For the text-containing cell, return its midpoint in [X, Y] coordinate format. 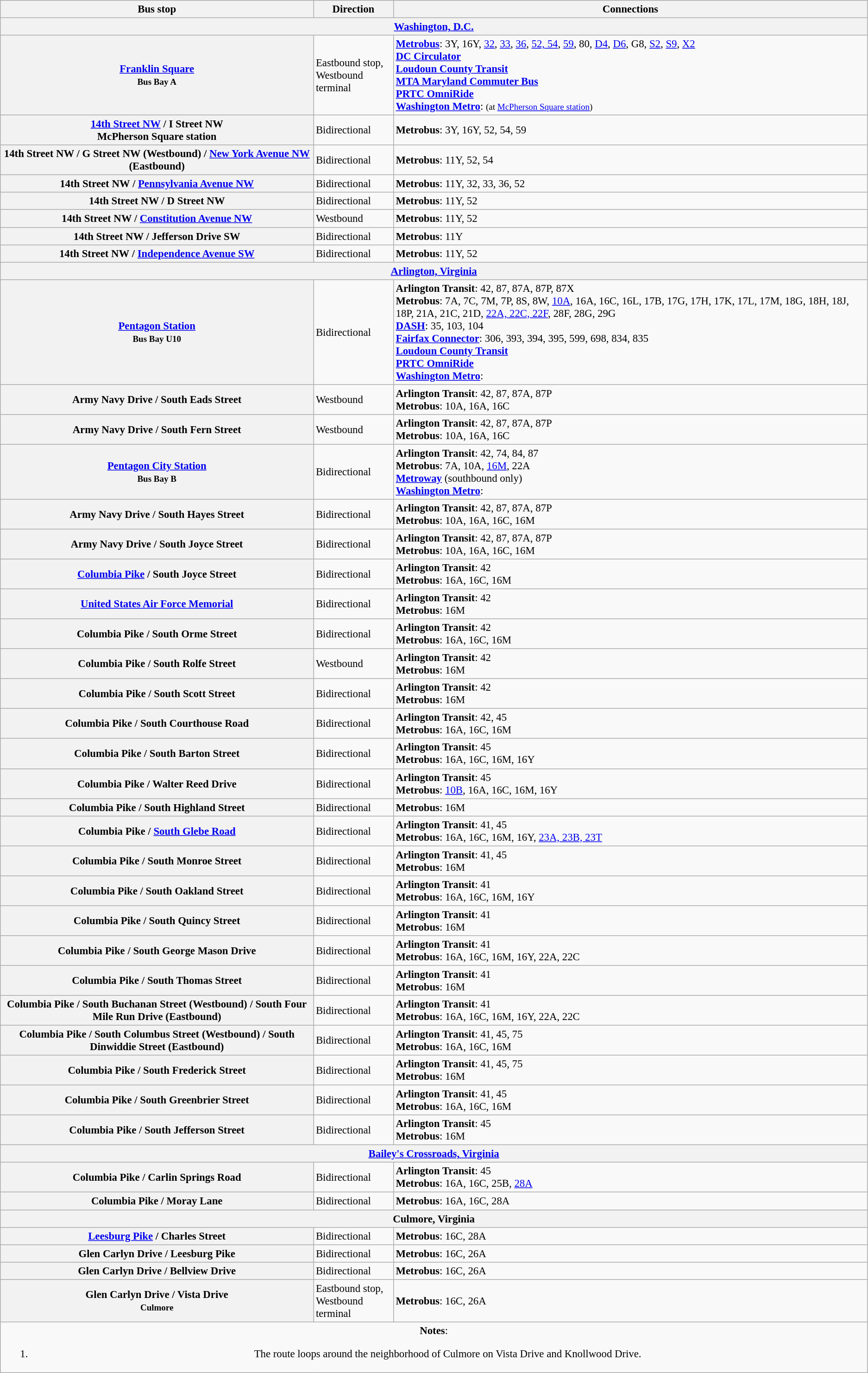
Arlington Transit: 45 Metrobus: 10B, 16A, 16C, 16M, 16Y [630, 784]
Army Navy Drive / South Eads Street [157, 399]
United States Air Force Memorial [157, 604]
14th Street NW / Constitution Avenue NW [157, 219]
Columbia Pike / South Monroe Street [157, 861]
Arlington Transit: 45 Metrobus: 16A, 16C, 25B, 28A [630, 1178]
Columbia Pike / South Courthouse Road [157, 724]
Columbia Pike / South Frederick Street [157, 1070]
Notes:The route loops around the neighborhood of Culmore on Vista Drive and Knollwood Drive. [434, 1348]
Arlington, Virginia [434, 271]
Arlington Transit: 41, 45, 75 Metrobus: 16A, 16C, 16M [630, 1040]
Columbia Pike / South Highland Street [157, 807]
Columbia Pike / South Columbus Street (Westbound) / South Dinwiddie Street (Eastbound) [157, 1040]
Connections [630, 9]
Army Navy Drive / South Hayes Street [157, 514]
Washington, D.C. [434, 27]
Glen Carlyn Drive / Vista DriveCulmore [157, 1301]
Columbia Pike / Moray Lane [157, 1201]
Columbia Pike / South Jefferson Street [157, 1130]
Columbia Pike / South Oakland Street [157, 891]
Columbia Pike / South Glebe Road [157, 831]
14th Street NW / I Street NWMcPherson Square station [157, 131]
Leesburg Pike / Charles Street [157, 1236]
Metrobus: 16A, 16C, 28A [630, 1201]
Columbia Pike / South Joyce Street [157, 574]
Arlington Transit: 45 Metrobus: 16M [630, 1130]
Columbia Pike / Carlin Springs Road [157, 1178]
Arlington Transit: 42, 45 Metrobus: 16A, 16C, 16M [630, 724]
14th Street NW / D Street NW [157, 202]
Arlington Transit: 41, 45 Metrobus: 16A, 16C, 16M, 16Y, 23A, 23B, 23T [630, 831]
Direction [354, 9]
Bus stop [157, 9]
Columbia Pike / Walter Reed Drive [157, 784]
Army Navy Drive / South Fern Street [157, 430]
Arlington Transit: 42, 74, 84, 87 Metrobus: 7A, 10A, 16M, 22A Metroway (southbound only) Washington Metro: [630, 472]
Columbia Pike / South Quincy Street [157, 921]
Culmore, Virginia [434, 1219]
Columbia Pike / South Greenbrier Street [157, 1101]
Columbia Pike / South Orme Street [157, 634]
Bailey's Crossroads, Virginia [434, 1154]
Glen Carlyn Drive / Bellview Drive [157, 1271]
Columbia Pike / South George Mason Drive [157, 951]
Pentagon City StationBus Bay B [157, 472]
Eastbound stop,Westbound terminal [354, 75]
Franklin SquareBus Bay A [157, 75]
Metrobus: 11Y [630, 236]
Metrobus: 16M [630, 807]
Metrobus: 11Y, 52, 54 [630, 160]
Metrobus: 11Y, 32, 33, 36, 52 [630, 184]
Arlington Transit: 41, 45 Metrobus: 16M [630, 861]
Columbia Pike / South Scott Street [157, 694]
Metrobus: 16C, 28A [630, 1236]
Metrobus: 3Y, 16Y, 52, 54, 59 [630, 131]
14th Street NW / Jefferson Drive SW [157, 236]
Arlington Transit: 41, 45 Metrobus: 16A, 16C, 16M [630, 1101]
Arlington Transit: 41 Metrobus: 16A, 16C, 16M, 16Y [630, 891]
Columbia Pike / South Buchanan Street (Westbound) / South Four Mile Run Drive (Eastbound) [157, 1011]
Arlington Transit: 41, 45, 75 Metrobus: 16M [630, 1070]
Pentagon StationBus Bay U10 [157, 332]
Army Navy Drive / South Joyce Street [157, 544]
Arlington Transit: 45 Metrobus: 16A, 16C, 16M, 16Y [630, 754]
14th Street NW / Independence Avenue SW [157, 253]
14th Street NW / G Street NW (Westbound) / New York Avenue NW (Eastbound) [157, 160]
Columbia Pike / South Barton Street [157, 754]
Glen Carlyn Drive / Leesburg Pike [157, 1253]
Columbia Pike / South Thomas Street [157, 980]
Columbia Pike / South Rolfe Street [157, 664]
Eastbound stop, Westbound terminal [354, 1301]
14th Street NW / Pennsylvania Avenue NW [157, 184]
